From the cell containing the given text, extract its center point as [X, Y] coordinate. 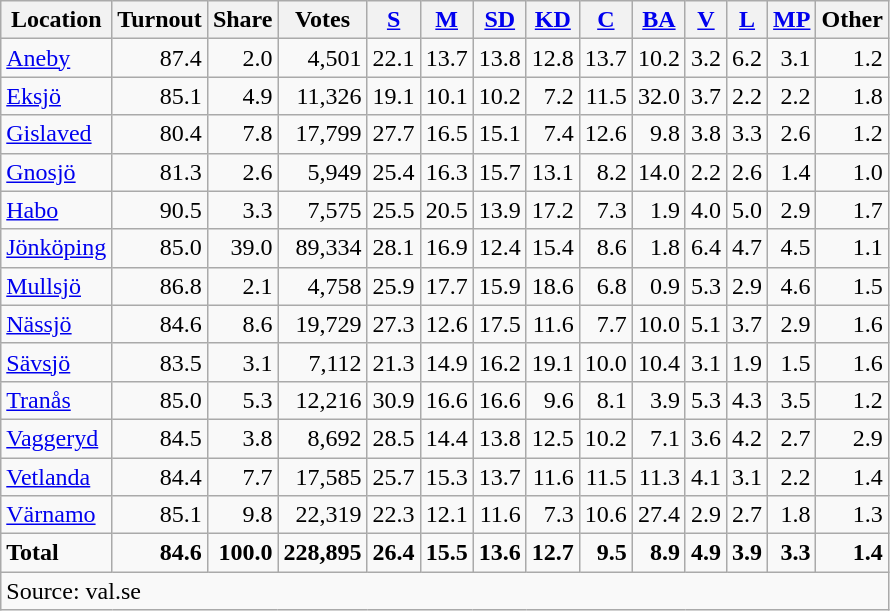
12.1 [446, 515]
28.1 [394, 248]
4.5 [792, 248]
25.5 [394, 210]
Jönköping [56, 248]
10.6 [606, 515]
Gnosjö [56, 172]
Turnout [160, 20]
90.5 [160, 210]
25.4 [394, 172]
Mullsjö [56, 286]
Tranås [56, 400]
6.4 [706, 248]
7.8 [242, 134]
17,585 [322, 477]
C [606, 20]
12.7 [552, 553]
15.1 [500, 134]
27.3 [394, 324]
Eksjö [56, 96]
20.5 [446, 210]
26.4 [394, 553]
84.4 [160, 477]
16.5 [446, 134]
Sävsjö [56, 362]
17.7 [446, 286]
6.8 [606, 286]
Share [242, 20]
11,326 [322, 96]
9.5 [606, 553]
Total [56, 553]
39.0 [242, 248]
7.4 [552, 134]
Source: val.se [445, 591]
12.5 [552, 438]
228,895 [322, 553]
89,334 [322, 248]
8.9 [658, 553]
86.8 [160, 286]
BA [658, 20]
Votes [322, 20]
18.6 [552, 286]
4,501 [322, 58]
V [706, 20]
25.9 [394, 286]
22.1 [394, 58]
3.2 [706, 58]
6.2 [748, 58]
7,112 [322, 362]
1.3 [852, 515]
9.6 [552, 400]
27.4 [658, 515]
84.5 [160, 438]
Vaggeryd [56, 438]
1.7 [852, 210]
MP [792, 20]
15.7 [500, 172]
22.3 [394, 515]
Other [852, 20]
16.3 [446, 172]
21.3 [394, 362]
32.0 [658, 96]
4,758 [322, 286]
2.1 [242, 286]
10.1 [446, 96]
4.7 [748, 248]
14.4 [446, 438]
3.5 [792, 400]
M [446, 20]
KD [552, 20]
14.0 [658, 172]
4.6 [792, 286]
13.9 [500, 210]
4.1 [706, 477]
100.0 [242, 553]
80.4 [160, 134]
2.0 [242, 58]
4.2 [748, 438]
12.8 [552, 58]
0.9 [658, 286]
1.0 [852, 172]
Location [56, 20]
5,949 [322, 172]
7.1 [658, 438]
8,692 [322, 438]
Aneby [56, 58]
7,575 [322, 210]
83.5 [160, 362]
17.5 [500, 324]
5.0 [748, 210]
1.1 [852, 248]
4.0 [706, 210]
5.1 [706, 324]
12,216 [322, 400]
25.7 [394, 477]
16.9 [446, 248]
15.3 [446, 477]
12.4 [500, 248]
7.2 [552, 96]
28.5 [394, 438]
Nässjö [56, 324]
8.1 [606, 400]
17.2 [552, 210]
13.6 [500, 553]
SD [500, 20]
S [394, 20]
4.3 [748, 400]
15.9 [500, 286]
Habo [56, 210]
17,799 [322, 134]
22,319 [322, 515]
15.5 [446, 553]
87.4 [160, 58]
81.3 [160, 172]
3.6 [706, 438]
Värnamo [56, 515]
Gislaved [56, 134]
30.9 [394, 400]
11.3 [658, 477]
27.7 [394, 134]
14.9 [446, 362]
16.2 [500, 362]
13.1 [552, 172]
10.4 [658, 362]
19,729 [322, 324]
Vetlanda [56, 477]
15.4 [552, 248]
L [748, 20]
8.2 [606, 172]
